For the text-containing cell, return its midpoint in [x, y] coordinate format. 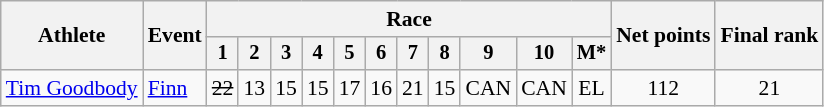
10 [544, 54]
22 [223, 88]
6 [381, 54]
16 [381, 88]
1 [223, 54]
Finn [175, 88]
17 [350, 88]
M* [592, 54]
Event [175, 36]
Race [409, 19]
Final rank [769, 36]
4 [318, 54]
3 [286, 54]
Tim Goodbody [72, 88]
13 [254, 88]
2 [254, 54]
EL [592, 88]
Athlete [72, 36]
9 [488, 54]
5 [350, 54]
Net points [663, 36]
112 [663, 88]
8 [445, 54]
7 [413, 54]
